Find where the given text appears and provide that cell's center as (X, Y) coordinate. 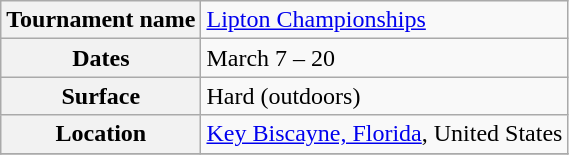
Tournament name (101, 20)
Dates (101, 58)
Lipton Championships (384, 20)
Hard (outdoors) (384, 96)
Location (101, 134)
Surface (101, 96)
Key Biscayne, Florida, United States (384, 134)
March 7 – 20 (384, 58)
